Extract the [X, Y] coordinate from the center of the cell holding the provided text.  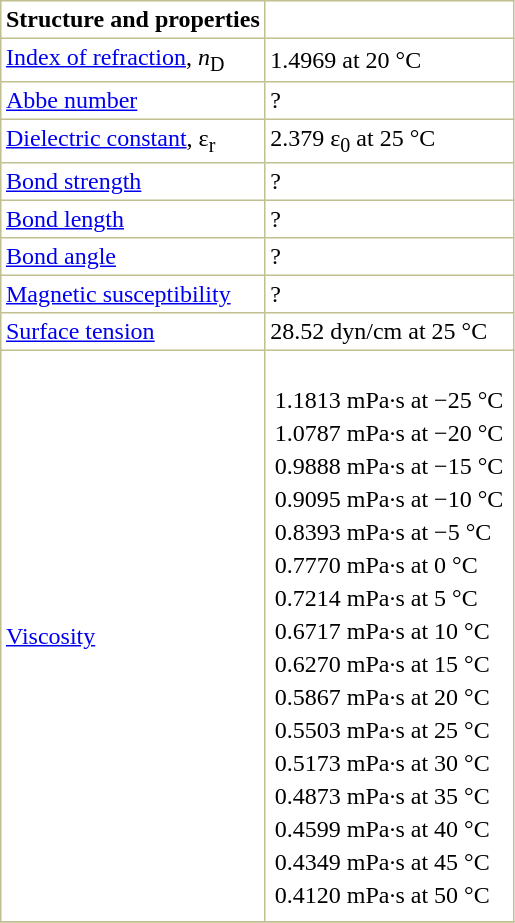
Bond angle [133, 257]
0.6717 mPa·s [340, 632]
1.4969 at 20 °C [389, 60]
0.4599 mPa·s [340, 830]
at 40 °C [456, 830]
0.5173 mPa·s [340, 764]
at 15 °C [456, 665]
0.5867 mPa·s [340, 698]
at 35 °C [456, 797]
0.4349 mPa·s [340, 863]
0.7770 mPa·s [340, 566]
2.379 ε0 at 25 °C [389, 142]
at 10 °C [456, 632]
Abbe number [133, 101]
0.4873 mPa·s [340, 797]
Bond length [133, 220]
at 45 °C [456, 863]
0.5503 mPa·s [340, 731]
Index of refraction, nD [133, 60]
0.6270 mPa·s [340, 665]
Surface tension [133, 332]
0.7214 mPa·s [340, 599]
0.9095 mPa·s [340, 500]
28.52 dyn/cm at 25 °C [389, 332]
Viscosity [133, 637]
Magnetic susceptibility [133, 295]
at 50 °C [456, 896]
at −5 °C [456, 533]
at 5 °C [456, 599]
1.0787 mPa·s [340, 434]
at −20 °C [456, 434]
at −10 °C [456, 500]
at −25 °C [456, 401]
at 0 °C [456, 566]
at 30 °C [456, 764]
0.8393 mPa·s [340, 533]
Structure and properties [133, 20]
Bond strength [133, 182]
at −15 °C [456, 467]
0.4120 mPa·s [340, 896]
at 20 °C [456, 698]
0.9888 mPa·s [340, 467]
Dielectric constant, εr [133, 142]
at 25 °C [456, 731]
1.1813 mPa·s [340, 401]
